From the cell containing the given text, extract its center point as (x, y) coordinate. 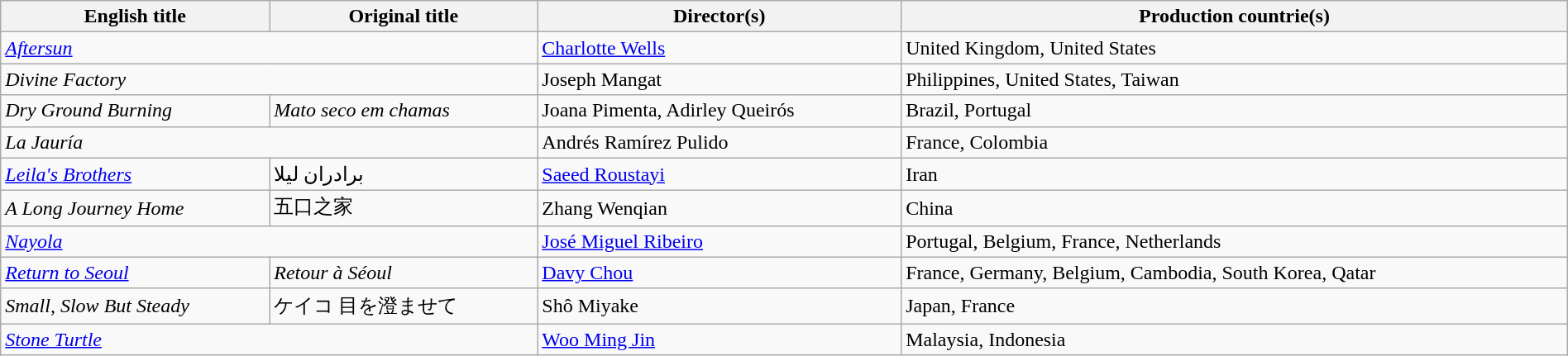
Davy Chou (719, 273)
Aftersun (270, 48)
Original title (404, 17)
A Long Journey Home (136, 208)
China (1235, 208)
Retour à Séoul (404, 273)
La Jauría (270, 142)
Andrés Ramírez Pulido (719, 142)
Joseph Mangat (719, 79)
Portugal, Belgium, France, Netherlands (1235, 241)
Brazil, Portugal (1235, 111)
ケイコ 目を澄ませて (404, 306)
Return to Seoul (136, 273)
Production countrie(s) (1235, 17)
United Kingdom, United States (1235, 48)
France, Colombia (1235, 142)
五口之家 (404, 208)
José Miguel Ribeiro (719, 241)
Nayola (270, 241)
Small, Slow But Steady (136, 306)
Iran (1235, 174)
Japan, France (1235, 306)
Philippines, United States, Taiwan (1235, 79)
Dry Ground Burning (136, 111)
Stone Turtle (270, 339)
English title (136, 17)
France, Germany, Belgium, Cambodia, South Korea, Qatar (1235, 273)
Leila's Brothers (136, 174)
Joana Pimenta, Adirley Queirós (719, 111)
Shô Miyake (719, 306)
Zhang Wenqian (719, 208)
Saeed Roustayi (719, 174)
Woo Ming Jin (719, 339)
Charlotte Wells (719, 48)
Malaysia, Indonesia (1235, 339)
Divine Factory (270, 79)
Mato seco em chamas (404, 111)
برادران لیلا (404, 174)
Director(s) (719, 17)
